Determine the [X, Y] coordinate at the center of the cell enclosing the given text.  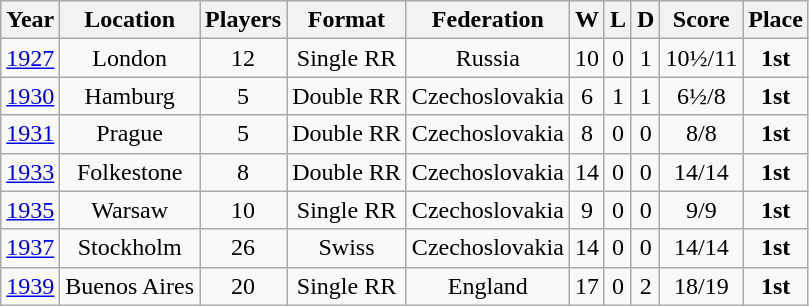
Location [130, 20]
8/8 [702, 134]
Federation [488, 20]
Russia [488, 58]
D [645, 20]
1930 [30, 96]
6½/8 [702, 96]
1933 [30, 172]
Warsaw [130, 210]
Hamburg [130, 96]
17 [586, 286]
26 [244, 248]
9 [586, 210]
W [586, 20]
Stockholm [130, 248]
1937 [30, 248]
12 [244, 58]
1927 [30, 58]
Swiss [347, 248]
Folkestone [130, 172]
Score [702, 20]
18/19 [702, 286]
2 [645, 286]
1939 [30, 286]
6 [586, 96]
Year [30, 20]
Format [347, 20]
Place [776, 20]
Players [244, 20]
1935 [30, 210]
England [488, 286]
Prague [130, 134]
1931 [30, 134]
Buenos Aires [130, 286]
10½/11 [702, 58]
9/9 [702, 210]
20 [244, 286]
L [618, 20]
London [130, 58]
